Search for the cell housing the specified text and yield its (x, y) center coordinate. 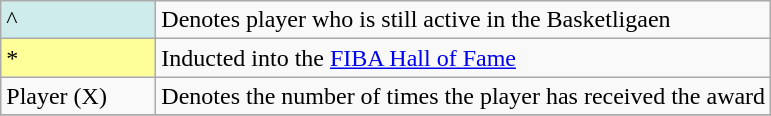
^ (78, 20)
Denotes player who is still active in the Basketligaen (464, 20)
Player (X) (78, 96)
Inducted into the FIBA Hall of Fame (464, 58)
* (78, 58)
Denotes the number of times the player has received the award (464, 96)
